Identify which cell holds the provided text, then report its [X, Y] central coordinate. 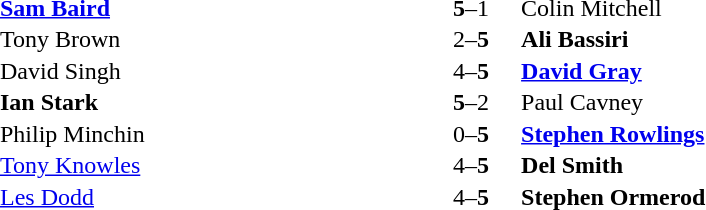
5–2 [471, 103]
0–5 [471, 134]
2–5 [471, 39]
